Identify which cell holds the provided text, then report its (x, y) central coordinate. 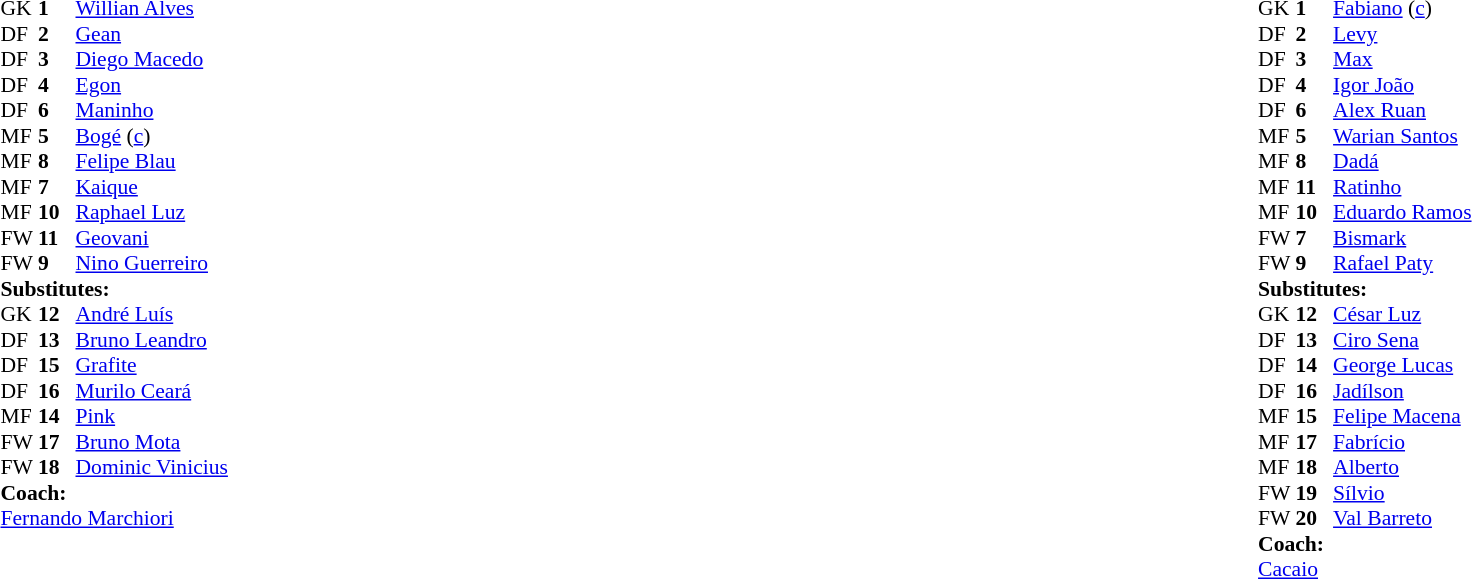
Fernando Marchiori (114, 519)
Murilo Ceará (152, 391)
Geovani (152, 238)
19 (1315, 493)
Gean (152, 34)
Val Barreto (1402, 519)
George Lucas (1402, 365)
Sílvio (1402, 493)
Igor João (1402, 85)
Jadílson (1402, 391)
Diego Macedo (152, 59)
Ciro Sena (1402, 340)
Eduardo Ramos (1402, 213)
Alberto (1402, 467)
Bruno Leandro (152, 340)
Raphael Luz (152, 213)
Warian Santos (1402, 136)
Bogé (c) (152, 136)
Kaique (152, 187)
Fabrício (1402, 442)
Egon (152, 85)
Dadá (1402, 161)
Bruno Mota (152, 442)
André Luís (152, 315)
César Luz (1402, 315)
Rafael Paty (1402, 263)
Felipe Blau (152, 161)
Dominic Vinicius (152, 467)
Felipe Macena (1402, 417)
Nino Guerreiro (152, 263)
Ratinho (1402, 187)
Bismark (1402, 238)
Max (1402, 59)
Grafite (152, 365)
20 (1315, 519)
Pink (152, 417)
Alex Ruan (1402, 111)
Maninho (152, 111)
Levy (1402, 34)
